Extract the [X, Y] coordinate from the center of the cell holding the provided text.  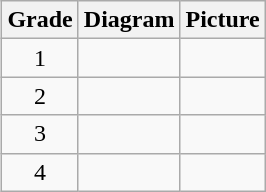
2 [40, 96]
4 [40, 172]
Diagram [129, 20]
Picture [222, 20]
Grade [40, 20]
3 [40, 134]
1 [40, 58]
